Scan for the cell matching the given text and deliver its [X, Y] coordinate at center. 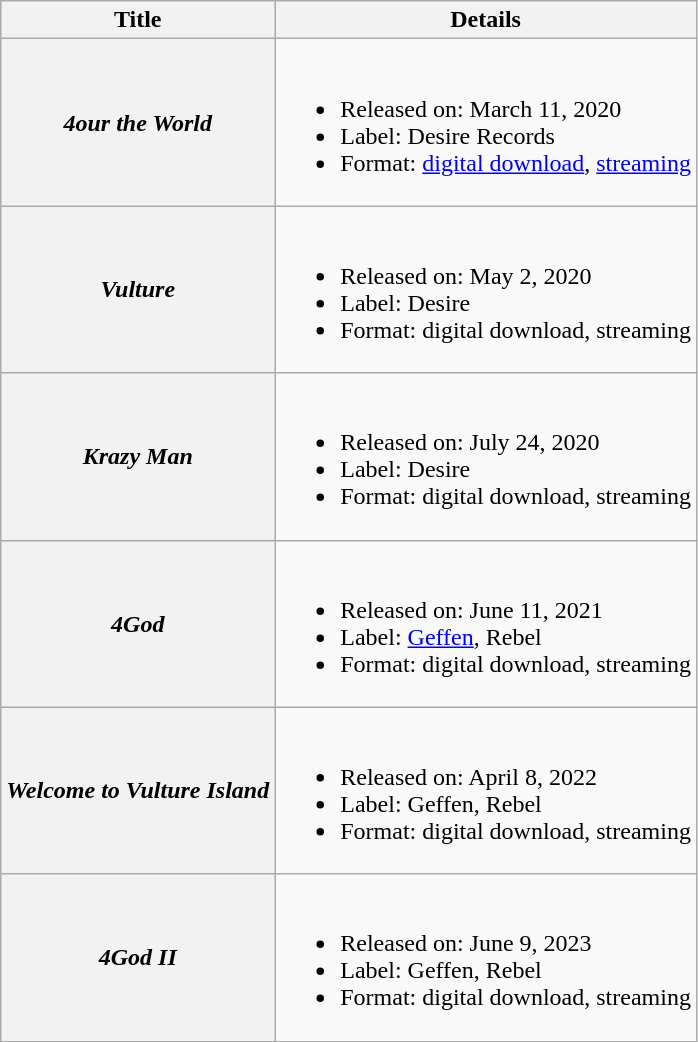
Released on: June 11, 2021Label: Geffen, RebelFormat: digital download, streaming [486, 624]
4God [138, 624]
Vulture [138, 290]
Krazy Man [138, 456]
Released on: April 8, 2022Label: Geffen, RebelFormat: digital download, streaming [486, 790]
4our the World [138, 122]
Welcome to Vulture Island [138, 790]
Released on: June 9, 2023Label: Geffen, RebelFormat: digital download, streaming [486, 958]
Released on: May 2, 2020Label: DesireFormat: digital download, streaming [486, 290]
Details [486, 20]
Title [138, 20]
Released on: March 11, 2020Label: Desire RecordsFormat: digital download, streaming [486, 122]
Released on: July 24, 2020Label: DesireFormat: digital download, streaming [486, 456]
4God II [138, 958]
